Extract the [X, Y] coordinate from the center of the cell holding the provided text.  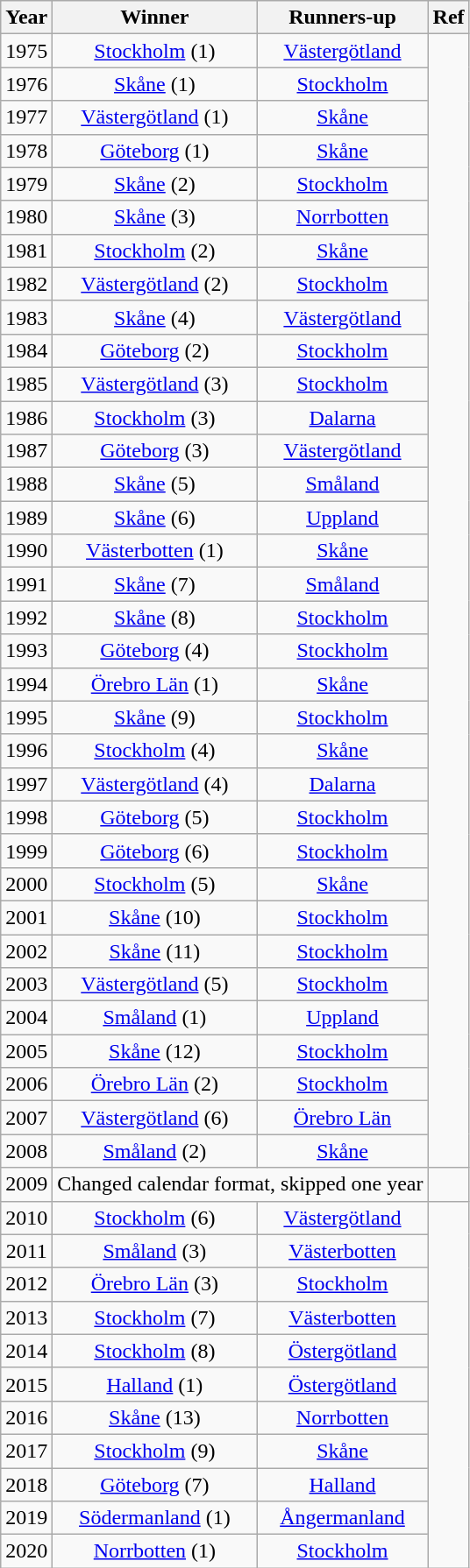
Göteborg (4) [154, 651]
Stockholm (9) [154, 1451]
2010 [26, 1218]
Skåne (8) [154, 618]
1992 [26, 618]
2015 [26, 1384]
Småland (2) [154, 1151]
Ref [449, 18]
2017 [26, 1451]
2011 [26, 1251]
2014 [26, 1351]
Södermanland (1) [154, 1518]
2013 [26, 1317]
2020 [26, 1551]
1985 [26, 384]
Halland [342, 1485]
1976 [26, 84]
Västergötland (6) [154, 1118]
1995 [26, 717]
Skåne (1) [154, 84]
Stockholm (5) [154, 884]
2007 [26, 1118]
1980 [26, 217]
Västergötland (1) [154, 117]
2008 [26, 1151]
Västergötland (4) [154, 784]
1997 [26, 784]
1988 [26, 484]
Skåne (2) [154, 184]
Stockholm (2) [154, 251]
Skåne (7) [154, 584]
2019 [26, 1518]
2009 [26, 1184]
Stockholm (3) [154, 418]
Skåne (11) [154, 950]
Stockholm (1) [154, 51]
Västergötland (2) [154, 284]
Skåne (3) [154, 217]
Stockholm (4) [154, 751]
1993 [26, 651]
1975 [26, 51]
Göteborg (5) [154, 817]
1987 [26, 451]
Runners-up [342, 18]
Västergötland (5) [154, 985]
Göteborg (3) [154, 451]
1990 [26, 551]
1981 [26, 251]
Skåne (13) [154, 1417]
Göteborg (7) [154, 1485]
Örebro Län (3) [154, 1284]
1999 [26, 851]
1986 [26, 418]
Changed calendar format, skipped one year [240, 1184]
2006 [26, 1084]
Örebro Län (2) [154, 1084]
2012 [26, 1284]
Stockholm (8) [154, 1351]
Västergötland (3) [154, 384]
2004 [26, 1018]
Skåne (12) [154, 1051]
Year [26, 18]
2003 [26, 985]
1978 [26, 151]
1977 [26, 117]
2018 [26, 1485]
1982 [26, 284]
2001 [26, 917]
Göteborg (6) [154, 851]
2016 [26, 1417]
Småland (3) [154, 1251]
Småland (1) [154, 1018]
Norrbotten (1) [154, 1551]
1979 [26, 184]
2000 [26, 884]
Göteborg (1) [154, 151]
Skåne (4) [154, 317]
Skåne (6) [154, 518]
Örebro Län [342, 1118]
2005 [26, 1051]
Skåne (9) [154, 717]
Ångermanland [342, 1518]
1984 [26, 350]
2002 [26, 950]
1983 [26, 317]
1996 [26, 751]
1989 [26, 518]
Västerbotten (1) [154, 551]
Örebro Län (1) [154, 684]
Stockholm (6) [154, 1218]
Skåne (5) [154, 484]
Halland (1) [154, 1384]
Skåne (10) [154, 917]
Winner [154, 18]
Göteborg (2) [154, 350]
Stockholm (7) [154, 1317]
1994 [26, 684]
1991 [26, 584]
1998 [26, 817]
